Locate the cell with the specified text and output its (x, y) center coordinate. 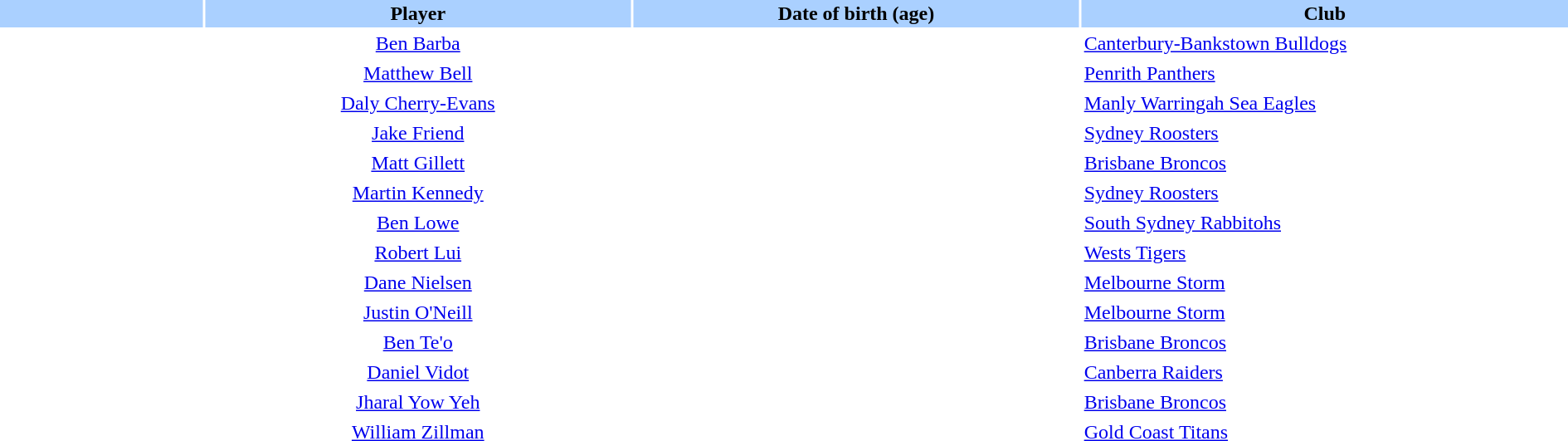
South Sydney Rabbitohs (1325, 223)
Dane Nielsen (418, 282)
Matt Gillett (418, 163)
Canterbury-Bankstown Bulldogs (1325, 43)
Justin O'Neill (418, 312)
Player (418, 13)
Jharal Yow Yeh (418, 402)
Robert Lui (418, 252)
Wests Tigers (1325, 252)
Date of birth (age) (856, 13)
Ben Barba (418, 43)
Penrith Panthers (1325, 73)
Club (1325, 13)
Ben Lowe (418, 223)
Matthew Bell (418, 73)
Daniel Vidot (418, 372)
Canberra Raiders (1325, 372)
Daly Cherry-Evans (418, 103)
Manly Warringah Sea Eagles (1325, 103)
Martin Kennedy (418, 193)
Ben Te'o (418, 342)
Jake Friend (418, 133)
